Provide the [X, Y] coordinate of the cell's center where the given text is located.  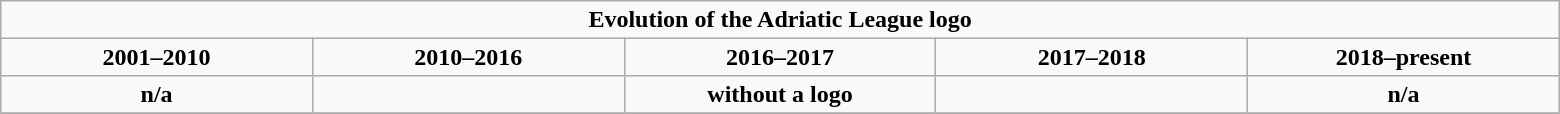
2017–2018 [1092, 57]
2016–2017 [780, 57]
Evolution of the Adriatic League logo [780, 20]
without a logo [780, 95]
2001–2010 [157, 57]
2010–2016 [468, 57]
2018–present [1404, 57]
